Identify which cell holds the provided text, then report its [X, Y] central coordinate. 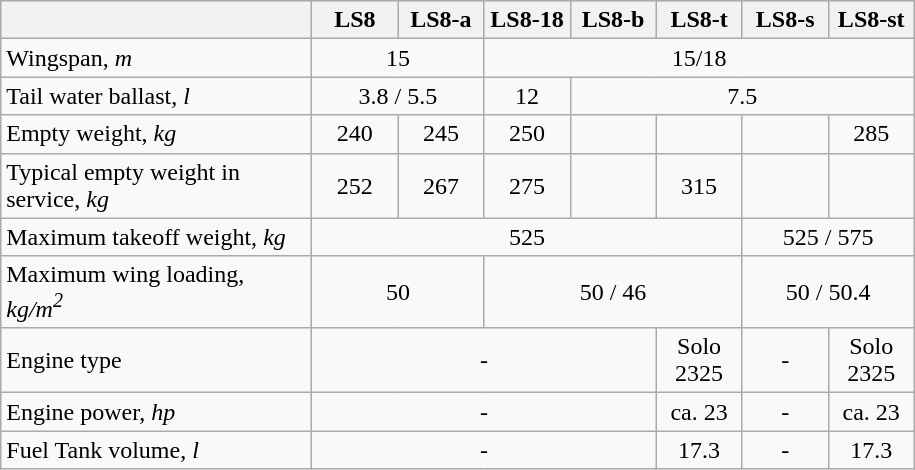
Maximum wing loading, kg/m2 [156, 292]
252 [355, 186]
240 [355, 134]
315 [699, 186]
15/18 [699, 58]
LS8 [355, 20]
245 [441, 134]
LS8-s [785, 20]
50 / 46 [613, 292]
250 [527, 134]
7.5 [742, 96]
Engine type [156, 360]
Fuel Tank volume, l [156, 450]
Engine power, hp [156, 412]
285 [871, 134]
LS8-18 [527, 20]
267 [441, 186]
LS8-b [613, 20]
Tail water ballast, l [156, 96]
525 / 575 [828, 237]
15 [398, 58]
LS8-st [871, 20]
50 [398, 292]
3.8 / 5.5 [398, 96]
Wingspan, m [156, 58]
Empty weight, kg [156, 134]
525 [527, 237]
Maximum takeoff weight, kg [156, 237]
275 [527, 186]
50 / 50.4 [828, 292]
LS8-a [441, 20]
Typical empty weight in service, kg [156, 186]
LS8-t [699, 20]
12 [527, 96]
